Output the (x, y) coordinate of the center of the cell containing the given text.  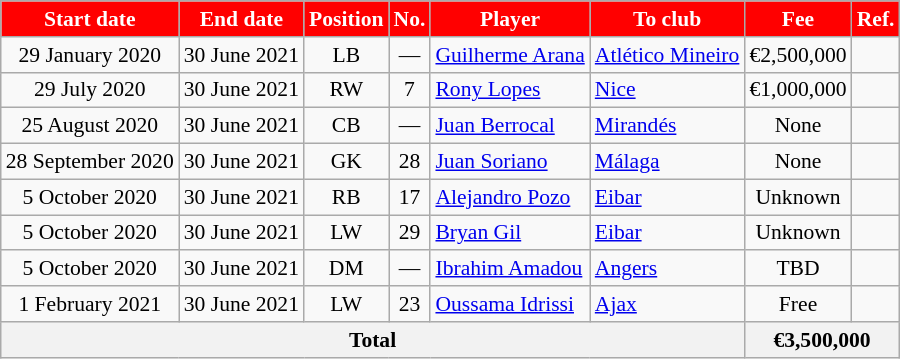
No. (409, 19)
Bryan Gil (510, 233)
25 August 2020 (90, 126)
€1,000,000 (798, 90)
Nice (668, 90)
29 July 2020 (90, 90)
Fee (798, 19)
29 January 2020 (90, 55)
Juan Berrocal (510, 126)
1 February 2021 (90, 304)
LB (346, 55)
Angers (668, 269)
€2,500,000 (798, 55)
Atlético Mineiro (668, 55)
Player (510, 19)
Rony Lopes (510, 90)
7 (409, 90)
DM (346, 269)
Start date (90, 19)
Oussama Idrissi (510, 304)
Total (373, 340)
€3,500,000 (822, 340)
23 (409, 304)
Free (798, 304)
Mirandés (668, 126)
Position (346, 19)
Juan Soriano (510, 162)
GK (346, 162)
RB (346, 197)
28 September 2020 (90, 162)
Guilherme Arana (510, 55)
End date (242, 19)
Ibrahim Amadou (510, 269)
Alejandro Pozo (510, 197)
Ajax (668, 304)
28 (409, 162)
29 (409, 233)
RW (346, 90)
Ref. (876, 19)
17 (409, 197)
TBD (798, 269)
Málaga (668, 162)
CB (346, 126)
To club (668, 19)
